Locate the cell with the specified text and output its [x, y] center coordinate. 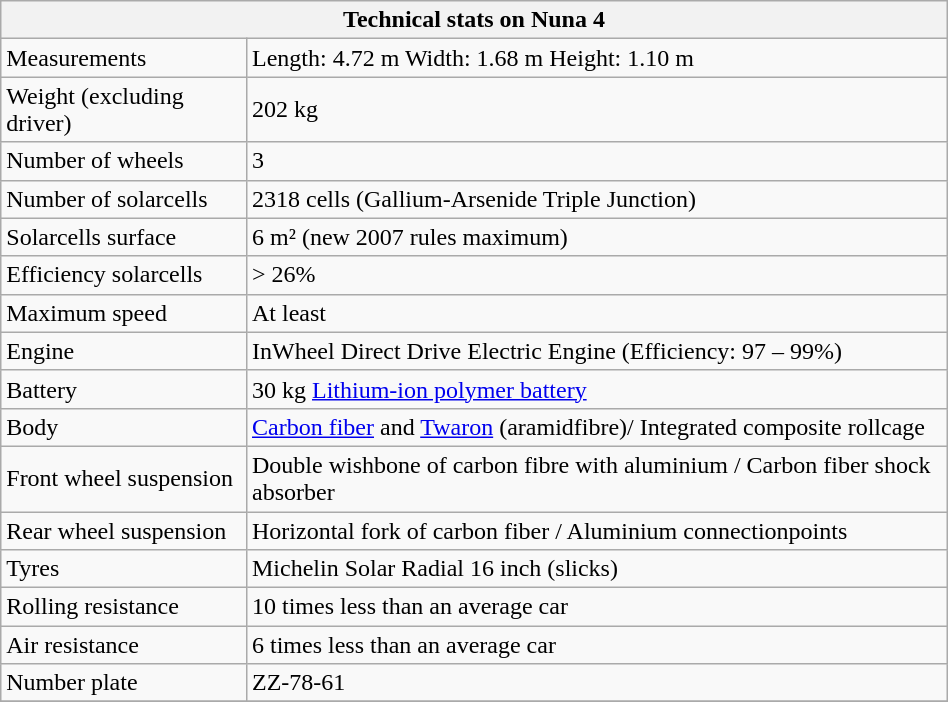
Carbon fiber and Twaron (aramidfibre)/ Integrated composite rollcage [596, 427]
Air resistance [124, 645]
InWheel Direct Drive Electric Engine (Efficiency: 97 – 99%) [596, 351]
Number of wheels [124, 161]
Length: 4.72 m Width: 1.68 m Height: 1.10 m [596, 58]
Michelin Solar Radial 16 inch (slicks) [596, 569]
Engine [124, 351]
Tyres [124, 569]
Weight (excluding driver) [124, 110]
30 kg Lithium-ion polymer battery [596, 389]
Rolling resistance [124, 607]
At least [596, 313]
6 times less than an average car [596, 645]
Body [124, 427]
Number of solarcells [124, 199]
Double wishbone of carbon fibre with aluminium / Carbon fiber shock absorber [596, 478]
3 [596, 161]
> 26% [596, 275]
Front wheel suspension [124, 478]
Measurements [124, 58]
Maximum speed [124, 313]
Rear wheel suspension [124, 531]
Technical stats on Nuna 4 [474, 20]
2318 cells (Gallium-Arsenide Triple Junction) [596, 199]
6 m² (new 2007 rules maximum) [596, 237]
Efficiency solarcells [124, 275]
10 times less than an average car [596, 607]
ZZ-78-61 [596, 683]
Number plate [124, 683]
Solarcells surface [124, 237]
202 kg [596, 110]
Horizontal fork of carbon fiber / Aluminium connectionpoints [596, 531]
Battery [124, 389]
